Capture the cell that displays the provided text and extract its [X, Y] central coordinate. 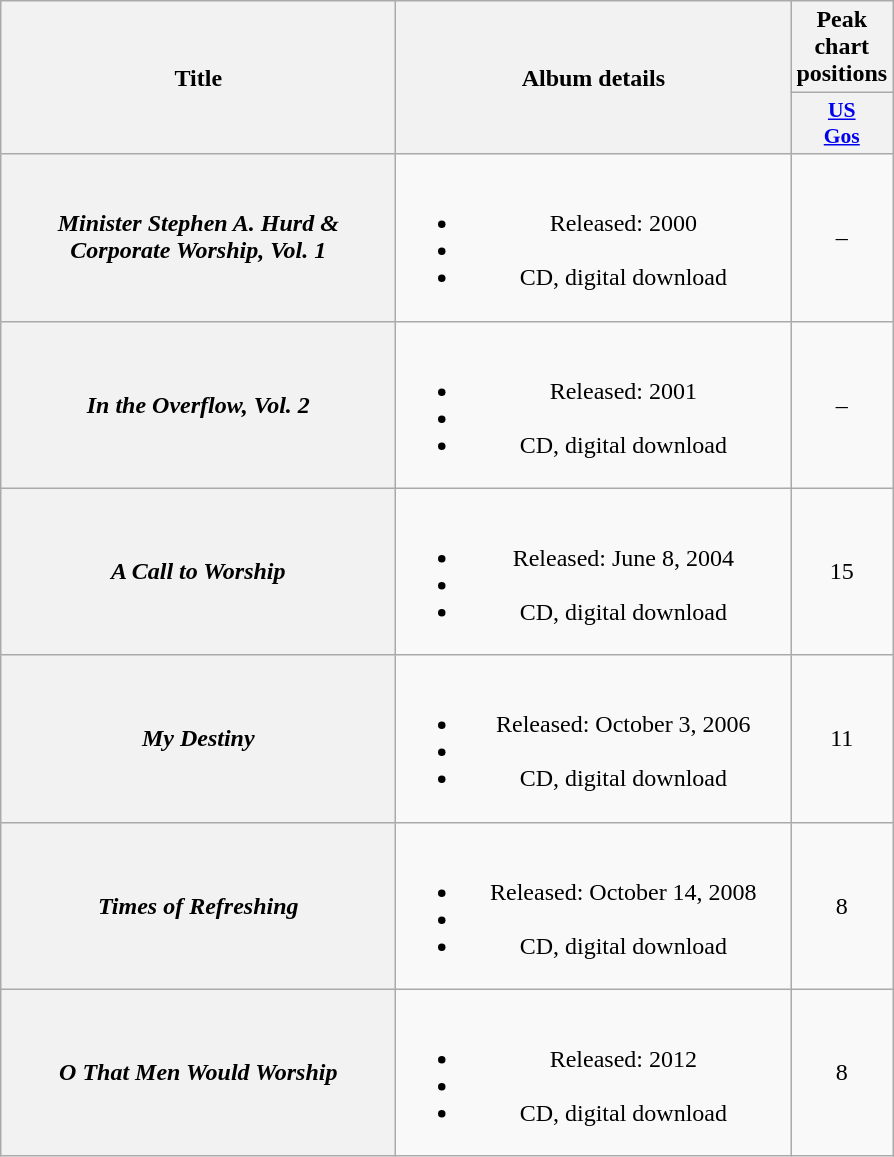
Released: 2000CD, digital download [594, 238]
Peak chart positions [842, 47]
Times of Refreshing [198, 906]
My Destiny [198, 738]
Released: June 8, 2004CD, digital download [594, 572]
A Call to Worship [198, 572]
Released: 2012CD, digital download [594, 1072]
Released: October 3, 2006CD, digital download [594, 738]
O That Men Would Worship [198, 1072]
In the Overflow, Vol. 2 [198, 404]
Title [198, 78]
Released: 2001CD, digital download [594, 404]
Minister Stephen A. Hurd & Corporate Worship, Vol. 1 [198, 238]
15 [842, 572]
USGos [842, 124]
11 [842, 738]
Released: October 14, 2008CD, digital download [594, 906]
Album details [594, 78]
